Provide the (X, Y) coordinate of the cell's center where the given text is located.  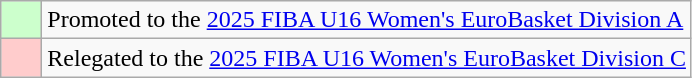
Relegated to the 2025 FIBA U16 Women's EuroBasket Division C (367, 58)
Promoted to the 2025 FIBA U16 Women's EuroBasket Division A (367, 20)
